Return (x, y) of the center of cell containing provided text 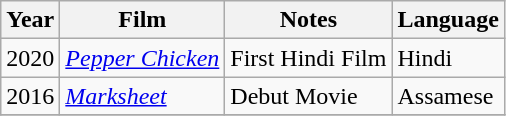
First Hindi Film (308, 58)
Debut Movie (308, 96)
Notes (308, 20)
Assamese (448, 96)
Year (30, 20)
Marksheet (142, 96)
Pepper Chicken (142, 58)
2020 (30, 58)
2016 (30, 96)
Language (448, 20)
Film (142, 20)
Hindi (448, 58)
